Return (x, y) of the center of cell containing provided text 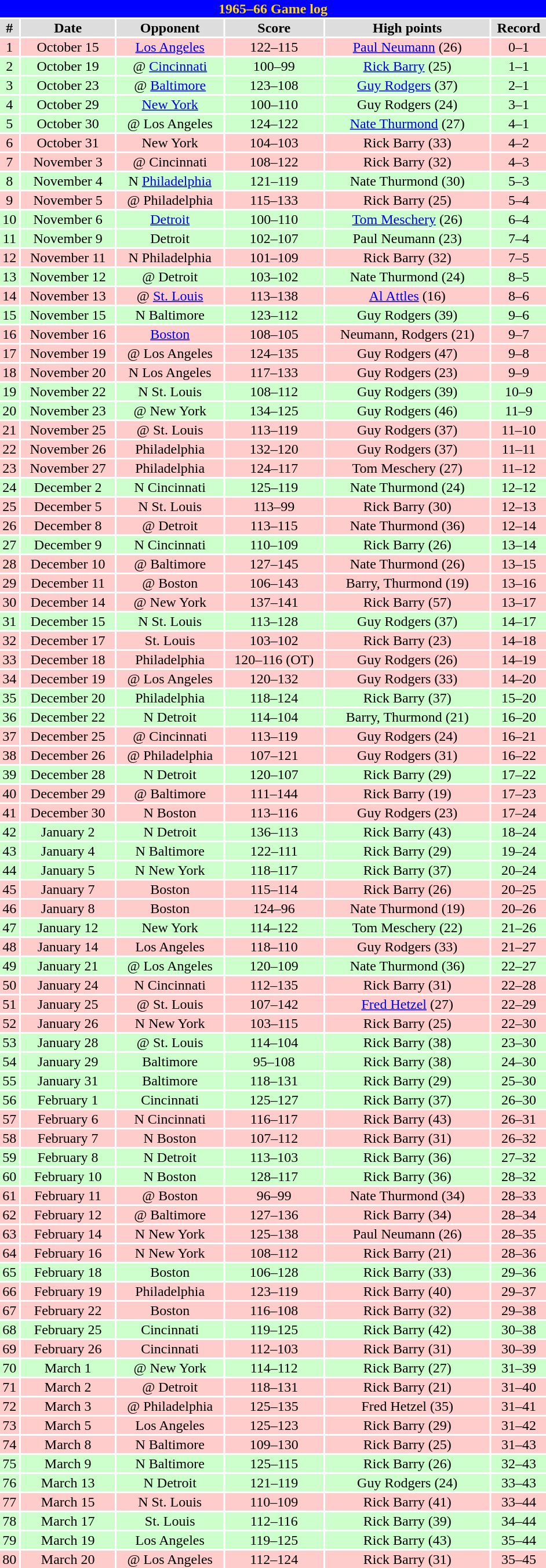
March 1 (68, 1368)
Tom Meschery (27) (407, 468)
28 (9, 564)
February 8 (68, 1157)
February 26 (68, 1349)
17–22 (519, 774)
35–45 (519, 1559)
115–133 (274, 200)
9–6 (519, 315)
26 (9, 526)
79 (9, 1540)
12 (9, 258)
15 (9, 315)
41 (9, 813)
44 (9, 870)
113–115 (274, 526)
54 (9, 1062)
February 19 (68, 1291)
32–43 (519, 1464)
29 (9, 583)
72 (9, 1406)
22–29 (519, 1004)
December 9 (68, 545)
107–112 (274, 1138)
58 (9, 1138)
High points (407, 28)
3–1 (519, 104)
March 15 (68, 1502)
124–117 (274, 468)
55 (9, 1081)
N Los Angeles (170, 372)
Rick Barry (42) (407, 1330)
Nate Thurmond (27) (407, 124)
124–135 (274, 353)
49 (9, 966)
28–36 (519, 1253)
65 (9, 1272)
53 (9, 1042)
5–4 (519, 200)
Guy Rodgers (47) (407, 353)
Paul Neumann (23) (407, 238)
123–119 (274, 1291)
31 (9, 621)
117–133 (274, 372)
20–26 (519, 908)
4–1 (519, 124)
108–122 (274, 162)
November 12 (68, 277)
11–9 (519, 411)
December 17 (68, 640)
28–34 (519, 1215)
122–111 (274, 851)
118–124 (274, 698)
28–32 (519, 1176)
10–9 (519, 392)
December 10 (68, 564)
Opponent (170, 28)
December 18 (68, 660)
35–44 (519, 1540)
October 30 (68, 124)
February 10 (68, 1176)
31–43 (519, 1444)
21 (9, 430)
November 19 (68, 353)
73 (9, 1425)
November 13 (68, 296)
123–112 (274, 315)
7 (9, 162)
16 (9, 334)
December 15 (68, 621)
November 22 (68, 392)
28–33 (519, 1196)
February 6 (68, 1119)
Nate Thurmond (34) (407, 1196)
Neumann, Rodgers (21) (407, 334)
50 (9, 985)
March 19 (68, 1540)
76 (9, 1483)
39 (9, 774)
December 25 (68, 736)
22–28 (519, 985)
100–99 (274, 66)
Guy Rodgers (46) (407, 411)
18 (9, 372)
24 (9, 487)
December 11 (68, 583)
20–25 (519, 889)
November 16 (68, 334)
14–18 (519, 640)
35 (9, 698)
Rick Barry (57) (407, 602)
11–11 (519, 449)
30–38 (519, 1330)
116–108 (274, 1310)
11–12 (519, 468)
29–38 (519, 1310)
20–24 (519, 870)
30–39 (519, 1349)
127–145 (274, 564)
14–20 (519, 679)
22–27 (519, 966)
March 3 (68, 1406)
8–6 (519, 296)
5 (9, 124)
51 (9, 1004)
114–112 (274, 1368)
107–121 (274, 755)
64 (9, 1253)
March 9 (68, 1464)
13–15 (519, 564)
Date (68, 28)
102–107 (274, 238)
113–128 (274, 621)
14–17 (519, 621)
12–14 (519, 526)
11–10 (519, 430)
75 (9, 1464)
January 2 (68, 832)
127–136 (274, 1215)
1965–66 Game log (273, 9)
112–116 (274, 1521)
70 (9, 1368)
13–17 (519, 602)
Rick Barry (27) (407, 1368)
December 14 (68, 602)
February 7 (68, 1138)
November 6 (68, 219)
January 29 (68, 1062)
Nate Thurmond (30) (407, 181)
46 (9, 908)
68 (9, 1330)
February 11 (68, 1196)
112–124 (274, 1559)
December 30 (68, 813)
106–128 (274, 1272)
33–43 (519, 1483)
March 20 (68, 1559)
13–16 (519, 583)
9 (9, 200)
12–12 (519, 487)
Rick Barry (40) (407, 1291)
11 (9, 238)
December 22 (68, 717)
November 20 (68, 372)
62 (9, 1215)
February 12 (68, 1215)
33–44 (519, 1502)
November 9 (68, 238)
November 15 (68, 315)
Barry, Thurmond (19) (407, 583)
February 18 (68, 1272)
19 (9, 392)
96–99 (274, 1196)
48 (9, 947)
Nate Thurmond (19) (407, 908)
109–130 (274, 1444)
6–4 (519, 219)
4 (9, 104)
42 (9, 832)
November 5 (68, 200)
77 (9, 1502)
57 (9, 1119)
Al Attles (16) (407, 296)
Rick Barry (34) (407, 1215)
1 (9, 47)
January 28 (68, 1042)
Nate Thurmond (26) (407, 564)
3 (9, 85)
December 19 (68, 679)
120–132 (274, 679)
113–103 (274, 1157)
21–26 (519, 928)
40 (9, 794)
27–32 (519, 1157)
16–20 (519, 717)
January 4 (68, 851)
Rick Barry (41) (407, 1502)
4–3 (519, 162)
25–30 (519, 1081)
December 20 (68, 698)
January 21 (68, 966)
Guy Rodgers (31) (407, 755)
January 5 (68, 870)
34 (9, 679)
14 (9, 296)
80 (9, 1559)
Score (274, 28)
2 (9, 66)
43 (9, 851)
9–9 (519, 372)
37 (9, 736)
2–1 (519, 85)
January 26 (68, 1023)
17 (9, 353)
Rick Barry (30) (407, 506)
101–109 (274, 258)
December 26 (68, 755)
January 24 (68, 985)
12–13 (519, 506)
17–24 (519, 813)
7–5 (519, 258)
March 8 (68, 1444)
118–117 (274, 870)
February 16 (68, 1253)
10 (9, 219)
1–1 (519, 66)
45 (9, 889)
104–103 (274, 143)
December 5 (68, 506)
November 3 (68, 162)
23–30 (519, 1042)
26–30 (519, 1100)
November 4 (68, 181)
30 (9, 602)
March 5 (68, 1425)
5–3 (519, 181)
November 27 (68, 468)
February 22 (68, 1310)
28–35 (519, 1234)
38 (9, 755)
112–103 (274, 1349)
6 (9, 143)
0–1 (519, 47)
63 (9, 1234)
December 29 (68, 794)
116–117 (274, 1119)
22–30 (519, 1023)
8–5 (519, 277)
120–116 (OT) (274, 660)
56 (9, 1100)
36 (9, 717)
Rick Barry (39) (407, 1521)
October 15 (68, 47)
23 (9, 468)
January 14 (68, 947)
21–27 (519, 947)
108–105 (274, 334)
January 25 (68, 1004)
114–122 (274, 928)
November 26 (68, 449)
136–113 (274, 832)
124–96 (274, 908)
January 8 (68, 908)
103–115 (274, 1023)
26–32 (519, 1138)
31–40 (519, 1387)
15–20 (519, 698)
34–44 (519, 1521)
October 23 (68, 85)
61 (9, 1196)
124–122 (274, 124)
20 (9, 411)
November 23 (68, 411)
# (9, 28)
March 2 (68, 1387)
120–107 (274, 774)
4–2 (519, 143)
January 7 (68, 889)
January 12 (68, 928)
Tom Meschery (26) (407, 219)
Fred Hetzel (35) (407, 1406)
113–116 (274, 813)
March 13 (68, 1483)
24–30 (519, 1062)
December 2 (68, 487)
128–117 (274, 1176)
107–142 (274, 1004)
125–127 (274, 1100)
December 8 (68, 526)
78 (9, 1521)
Record (519, 28)
January 31 (68, 1081)
27 (9, 545)
8 (9, 181)
67 (9, 1310)
115–114 (274, 889)
29–37 (519, 1291)
71 (9, 1387)
February 14 (68, 1234)
October 29 (68, 104)
123–108 (274, 85)
137–141 (274, 602)
29–36 (519, 1272)
125–119 (274, 487)
Barry, Thurmond (21) (407, 717)
13 (9, 277)
9–7 (519, 334)
59 (9, 1157)
60 (9, 1176)
February 1 (68, 1100)
125–115 (274, 1464)
95–108 (274, 1062)
October 31 (68, 143)
18–24 (519, 832)
31–42 (519, 1425)
13–14 (519, 545)
25 (9, 506)
118–110 (274, 947)
March 17 (68, 1521)
November 11 (68, 258)
106–143 (274, 583)
112–135 (274, 985)
26–31 (519, 1119)
74 (9, 1444)
113–99 (274, 506)
125–123 (274, 1425)
Rick Barry (23) (407, 640)
Tom Meschery (22) (407, 928)
16–21 (519, 736)
47 (9, 928)
69 (9, 1349)
November 25 (68, 430)
33 (9, 660)
9–8 (519, 353)
October 19 (68, 66)
17–23 (519, 794)
19–24 (519, 851)
66 (9, 1291)
125–138 (274, 1234)
134–125 (274, 411)
31–39 (519, 1368)
14–19 (519, 660)
16–22 (519, 755)
December 28 (68, 774)
Fred Hetzel (27) (407, 1004)
February 25 (68, 1330)
120–109 (274, 966)
132–120 (274, 449)
32 (9, 640)
31–41 (519, 1406)
52 (9, 1023)
125–135 (274, 1406)
Rick Barry (19) (407, 794)
7–4 (519, 238)
113–138 (274, 296)
111–144 (274, 794)
Guy Rodgers (26) (407, 660)
22 (9, 449)
122–115 (274, 47)
